Provide the [X, Y] coordinate of the cell's center where the given text is located.  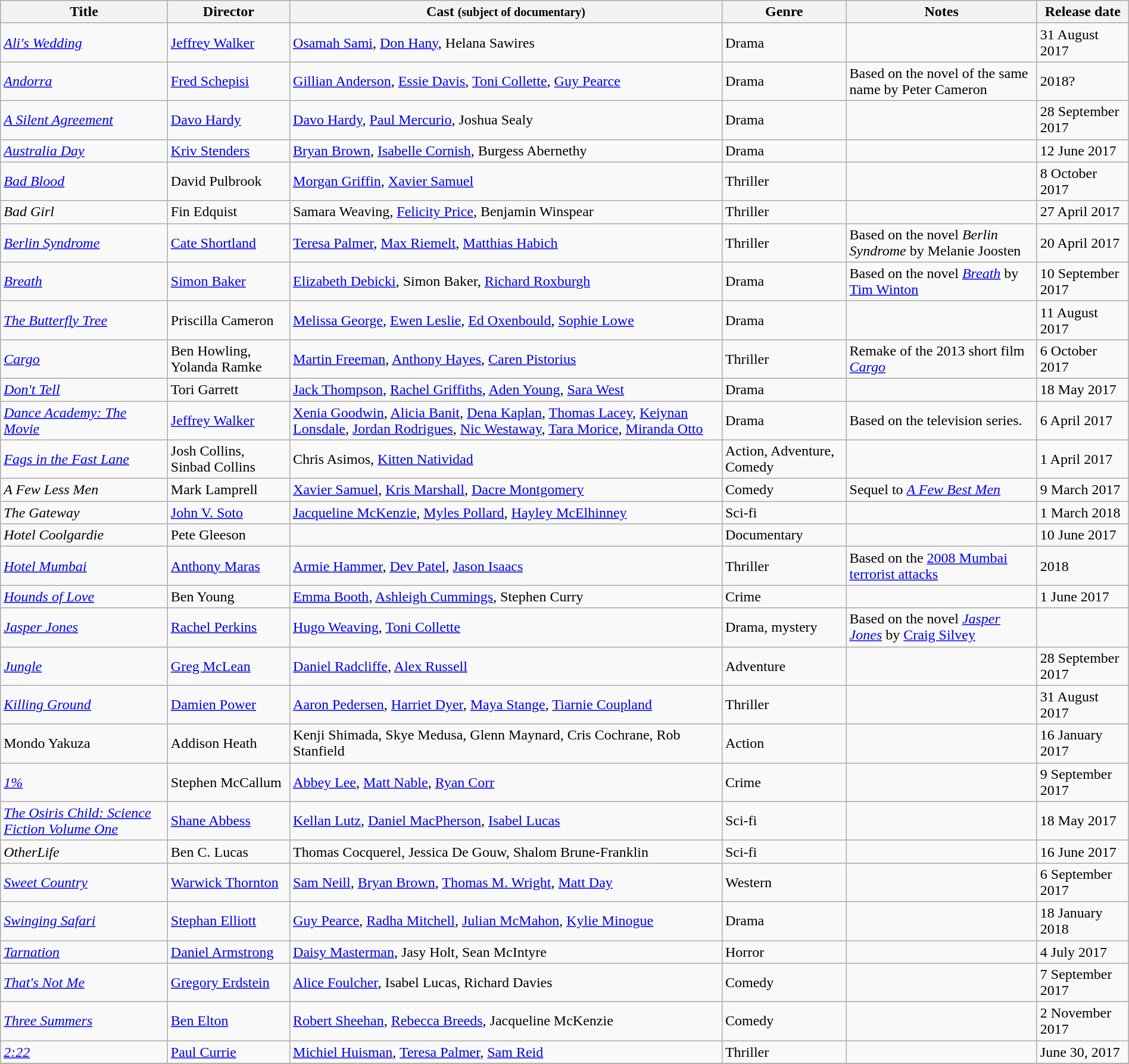
7 September 2017 [1083, 982]
6 October 2017 [1083, 358]
27 April 2017 [1083, 212]
Swinging Safari [85, 921]
9 September 2017 [1083, 782]
1 March 2018 [1083, 513]
Jacqueline McKenzie, Myles Pollard, Hayley McElhinney [506, 513]
Drama, mystery [784, 628]
Elizabeth Debicki, Simon Baker, Richard Roxburgh [506, 281]
Action, Adventure, Comedy [784, 460]
OtherLife [85, 851]
The Osiris Child: Science Fiction Volume One [85, 820]
Based on the 2008 Mumbai terrorist attacks [941, 566]
18 January 2018 [1083, 921]
Western [784, 882]
Documentary [784, 535]
Based on the novel Jasper Jones by Craig Silvey [941, 628]
Killing Ground [85, 705]
Cargo [85, 358]
Kenji Shimada, Skye Medusa, Glenn Maynard, Cris Cochrane, Rob Stanfield [506, 743]
Bad Blood [85, 181]
Mark Lamprell [229, 490]
Sequel to A Few Best Men [941, 490]
Emma Booth, Ashleigh Cummings, Stephen Curry [506, 597]
Notes [941, 12]
Mondo Yakuza [85, 743]
Don't Tell [85, 389]
Jasper Jones [85, 628]
Davo Hardy [229, 120]
The Butterfly Tree [85, 320]
Simon Baker [229, 281]
Andorra [85, 81]
Daniel Armstrong [229, 952]
Horror [784, 952]
2 November 2017 [1083, 1022]
June 30, 2017 [1083, 1052]
Australia Day [85, 151]
Director [229, 12]
Davo Hardy, Paul Mercurio, Joshua Sealy [506, 120]
Anthony Maras [229, 566]
The Gateway [85, 513]
Stephan Elliott [229, 921]
Kriv Stenders [229, 151]
1 April 2017 [1083, 460]
Guy Pearce, Radha Mitchell, Julian McMahon, Kylie Minogue [506, 921]
20 April 2017 [1083, 243]
Alice Foulcher, Isabel Lucas, Richard Davies [506, 982]
Priscilla Cameron [229, 320]
Berlin Syndrome [85, 243]
Daniel Radcliffe, Alex Russell [506, 666]
Aaron Pedersen, Harriet Dyer, Maya Stange, Tiarnie Coupland [506, 705]
Samara Weaving, Felicity Price, Benjamin Winspear [506, 212]
10 September 2017 [1083, 281]
Pete Gleeson [229, 535]
4 July 2017 [1083, 952]
Chris Asimos, Kitten Natividad [506, 460]
Kellan Lutz, Daniel MacPherson, Isabel Lucas [506, 820]
Melissa George, Ewen Leslie, Ed Oxenbould, Sophie Lowe [506, 320]
Release date [1083, 12]
Cate Shortland [229, 243]
6 April 2017 [1083, 420]
Based on the television series. [941, 420]
Michiel Huisman, Teresa Palmer, Sam Reid [506, 1052]
Hotel Mumbai [85, 566]
Stephen McCallum [229, 782]
Gregory Erdstein [229, 982]
Action [784, 743]
16 January 2017 [1083, 743]
Sweet Country [85, 882]
Adventure [784, 666]
Morgan Griffin, Xavier Samuel [506, 181]
Abbey Lee, Matt Nable, Ryan Corr [506, 782]
John V. Soto [229, 513]
Ben C. Lucas [229, 851]
Tori Garrett [229, 389]
Addison Heath [229, 743]
Thomas Cocquerel, Jessica De Gouw, Shalom Brune-Franklin [506, 851]
Rachel Perkins [229, 628]
10 June 2017 [1083, 535]
Damien Power [229, 705]
2018? [1083, 81]
Xavier Samuel, Kris Marshall, Dacre Montgomery [506, 490]
2018 [1083, 566]
Three Summers [85, 1022]
Jungle [85, 666]
David Pulbrook [229, 181]
Xenia Goodwin, Alicia Banit, Dena Kaplan, Thomas Lacey, Keiynan Lonsdale, Jordan Rodrigues, Nic Westaway, Tara Morice, Miranda Otto [506, 420]
Paul Currie [229, 1052]
Hotel Coolgardie [85, 535]
Shane Abbess [229, 820]
Bad Girl [85, 212]
Remake of the 2013 short film Cargo [941, 358]
A Few Less Men [85, 490]
Martin Freeman, Anthony Hayes, Caren Pistorius [506, 358]
Fin Edquist [229, 212]
6 September 2017 [1083, 882]
8 October 2017 [1083, 181]
Hounds of Love [85, 597]
Osamah Sami, Don Hany, Helana Sawires [506, 43]
Hugo Weaving, Toni Collette [506, 628]
A Silent Agreement [85, 120]
Josh Collins, Sinbad Collins [229, 460]
Dance Academy: The Movie [85, 420]
1 June 2017 [1083, 597]
Jack Thompson, Rachel Griffiths, Aden Young, Sara West [506, 389]
Based on the novel Berlin Syndrome by Melanie Joosten [941, 243]
Warwick Thornton [229, 882]
Bryan Brown, Isabelle Cornish, Burgess Abernethy [506, 151]
2:22 [85, 1052]
1% [85, 782]
Title [85, 12]
12 June 2017 [1083, 151]
Ali's Wedding [85, 43]
Teresa Palmer, Max Riemelt, Matthias Habich [506, 243]
Gillian Anderson, Essie Davis, Toni Collette, Guy Pearce [506, 81]
Daisy Masterman, Jasy Holt, Sean McIntyre [506, 952]
9 March 2017 [1083, 490]
Robert Sheehan, Rebecca Breeds, Jacqueline McKenzie [506, 1022]
Based on the novel of the same name by Peter Cameron [941, 81]
Genre [784, 12]
Armie Hammer, Dev Patel, Jason Isaacs [506, 566]
16 June 2017 [1083, 851]
Cast (subject of documentary) [506, 12]
Breath [85, 281]
Tarnation [85, 952]
11 August 2017 [1083, 320]
Sam Neill, Bryan Brown, Thomas M. Wright, Matt Day [506, 882]
Fred Schepisi [229, 81]
Fags in the Fast Lane [85, 460]
That's Not Me [85, 982]
Based on the novel Breath by Tim Winton [941, 281]
Ben Howling, Yolanda Ramke [229, 358]
Ben Young [229, 597]
Greg McLean [229, 666]
Ben Elton [229, 1022]
